Provide the (x, y) coordinate of the cell's center where the given text is located.  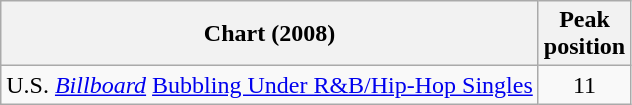
Peakposition (584, 34)
11 (584, 85)
Chart (2008) (270, 34)
U.S. Billboard Bubbling Under R&B/Hip-Hop Singles (270, 85)
